Search for the cell housing the specified text and yield its (x, y) center coordinate. 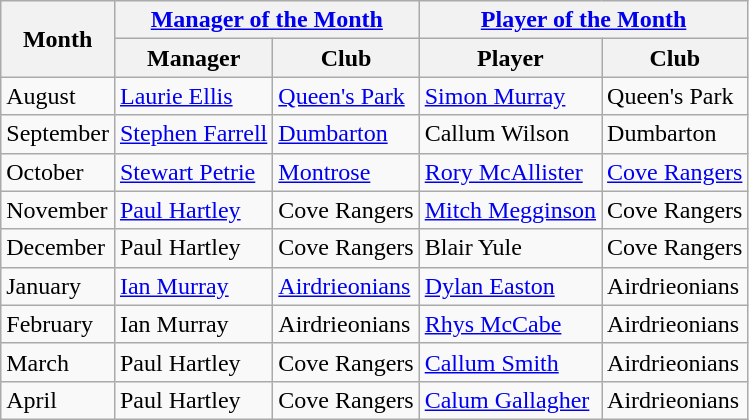
Laurie Ellis (193, 96)
February (58, 324)
January (58, 286)
April (58, 400)
Callum Smith (510, 362)
Rhys McCabe (510, 324)
Simon Murray (510, 96)
September (58, 134)
Stewart Petrie (193, 172)
Mitch Megginson (510, 210)
Manager (193, 58)
Callum Wilson (510, 134)
March (58, 362)
Montrose (346, 172)
August (58, 96)
Manager of the Month (266, 20)
Month (58, 39)
Player (510, 58)
Player of the Month (584, 20)
December (58, 248)
October (58, 172)
November (58, 210)
Dylan Easton (510, 286)
Blair Yule (510, 248)
Rory McAllister (510, 172)
Calum Gallagher (510, 400)
Stephen Farrell (193, 134)
